Return the (x, y) coordinate for the center point of the cell that contains the specified text.  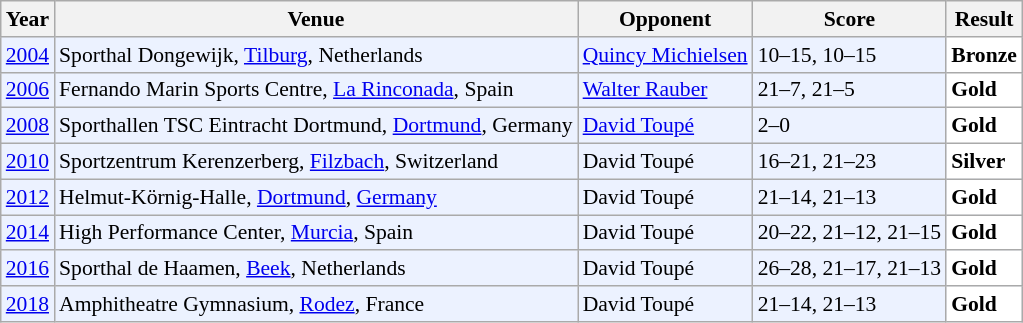
Score (850, 19)
Result (984, 19)
Venue (316, 19)
High Performance Center, Murcia, Spain (316, 233)
16–21, 21–23 (850, 162)
2006 (28, 90)
2018 (28, 304)
Amphitheatre Gymnasium, Rodez, France (316, 304)
21–7, 21–5 (850, 90)
26–28, 21–17, 21–13 (850, 269)
Helmut-Körnig-Halle, Dortmund, Germany (316, 197)
Fernando Marin Sports Centre, La Rinconada, Spain (316, 90)
2016 (28, 269)
Sportzentrum Kerenzerberg, Filzbach, Switzerland (316, 162)
2008 (28, 126)
Quincy Michielsen (666, 55)
Sporthallen TSC Eintracht Dortmund, Dortmund, Germany (316, 126)
2012 (28, 197)
Year (28, 19)
2014 (28, 233)
10–15, 10–15 (850, 55)
2004 (28, 55)
Opponent (666, 19)
Bronze (984, 55)
2010 (28, 162)
2–0 (850, 126)
Walter Rauber (666, 90)
Sporthal de Haamen, Beek, Netherlands (316, 269)
Silver (984, 162)
Sporthal Dongewijk, Tilburg, Netherlands (316, 55)
20–22, 21–12, 21–15 (850, 233)
